Scan for the cell matching the given text and deliver its [X, Y] coordinate at center. 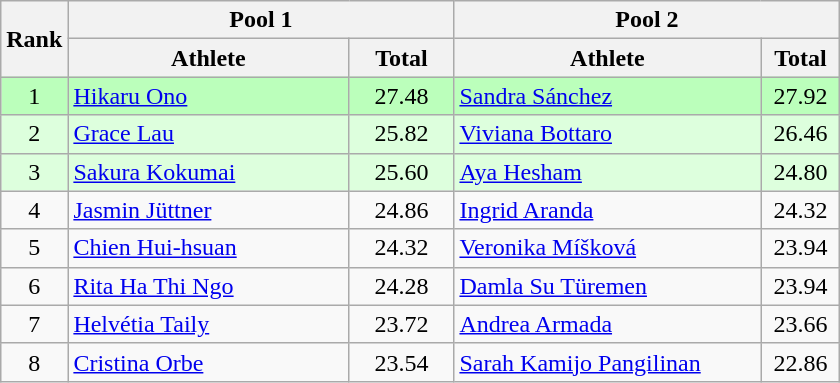
24.80 [800, 172]
Grace Lau [208, 134]
4 [34, 210]
Rank [34, 39]
Rita Ha Thi Ngo [208, 286]
23.54 [402, 362]
25.82 [402, 134]
27.48 [402, 96]
8 [34, 362]
26.46 [800, 134]
Hikaru Ono [208, 96]
Sandra Sánchez [608, 96]
24.86 [402, 210]
25.60 [402, 172]
5 [34, 248]
Aya Hesham [608, 172]
24.28 [402, 286]
Veronika Míšková [608, 248]
2 [34, 134]
Pool 2 [647, 20]
7 [34, 324]
Andrea Armada [608, 324]
27.92 [800, 96]
3 [34, 172]
Jasmin Jüttner [208, 210]
23.72 [402, 324]
1 [34, 96]
22.86 [800, 362]
Helvétia Taily [208, 324]
Viviana Bottaro [608, 134]
Ingrid Aranda [608, 210]
6 [34, 286]
Chien Hui-hsuan [208, 248]
Pool 1 [261, 20]
Cristina Orbe [208, 362]
Damla Su Türemen [608, 286]
Sakura Kokumai [208, 172]
23.66 [800, 324]
Sarah Kamijo Pangilinan [608, 362]
